From the cell containing the given text, extract its center point as (x, y) coordinate. 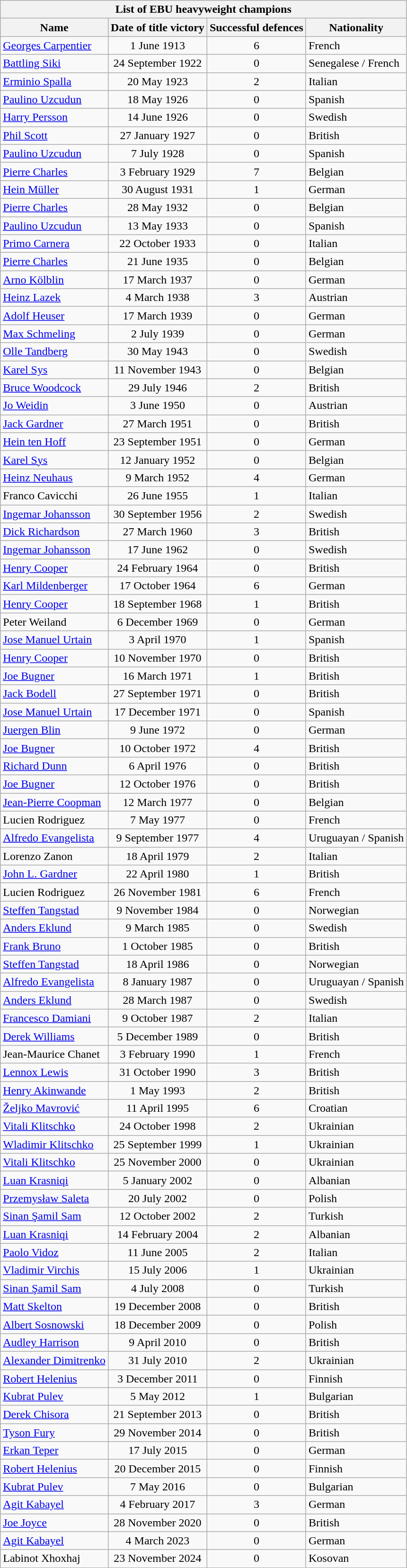
Henry Akinwande (54, 1090)
Wladimir Klitschko (54, 1144)
Battling Siki (54, 63)
3 February 1929 (157, 171)
Jean-Pierre Coopman (54, 802)
14 June 1926 (157, 117)
Erkan Teper (54, 1451)
Croatian (356, 1108)
10 October 1972 (157, 748)
28 November 2020 (157, 1523)
2 July 1939 (157, 334)
Derek Williams (54, 1036)
14 February 2004 (157, 1234)
5 May 2012 (157, 1397)
Successful defences (257, 27)
5 December 1989 (157, 1036)
Primo Carnera (54, 244)
12 January 1952 (157, 460)
Nationality (356, 27)
11 November 1943 (157, 370)
9 September 1977 (157, 838)
6 December 1969 (157, 622)
Derek Chisora (54, 1415)
16 March 1971 (157, 676)
Albert Sosnowski (54, 1324)
15 July 2006 (157, 1270)
Erminio Spalla (54, 81)
17 July 2015 (157, 1451)
Hein Müller (54, 189)
9 October 1987 (157, 1018)
9 March 1985 (157, 928)
Lennox Lewis (54, 1072)
7 May 1977 (157, 820)
Peter Weiland (54, 622)
Richard Dunn (54, 766)
7 (257, 171)
Jack Gardner (54, 424)
Frank Bruno (54, 946)
25 September 1999 (157, 1144)
11 April 1995 (157, 1108)
Heinz Neuhaus (54, 478)
31 July 2010 (157, 1360)
Joe Joyce (54, 1523)
20 May 1923 (157, 81)
17 March 1939 (157, 316)
4 March 2023 (157, 1541)
1 October 1985 (157, 946)
24 October 1998 (157, 1126)
21 September 2013 (157, 1415)
18 April 1979 (157, 856)
24 February 1964 (157, 568)
18 April 1986 (157, 964)
Juergen Blin (54, 730)
7 July 1928 (157, 153)
Željko Mavrović (54, 1108)
12 October 1976 (157, 784)
18 May 1926 (157, 99)
3 April 1970 (157, 640)
Matt Skelton (54, 1306)
30 August 1931 (157, 189)
Alexander Dimitrenko (54, 1360)
20 July 2002 (157, 1198)
11 June 2005 (157, 1252)
Arno Kölblin (54, 280)
31 October 1990 (157, 1072)
Max Schmeling (54, 334)
29 November 2014 (157, 1433)
8 January 1987 (157, 982)
13 May 1933 (157, 226)
Hein ten Hoff (54, 442)
Name (54, 27)
1 May 1993 (157, 1090)
Kosovan (356, 1559)
22 October 1933 (157, 244)
3 February 1990 (157, 1054)
18 December 2009 (157, 1324)
9 April 2010 (157, 1342)
7 May 2016 (157, 1487)
27 March 1951 (157, 424)
Olle Tandberg (54, 352)
Date of title victory (157, 27)
Jean-Maurice Chanet (54, 1054)
27 September 1971 (157, 694)
Audley Harrison (54, 1342)
3 June 1950 (157, 406)
12 October 2002 (157, 1216)
Senegalese / French (356, 63)
9 November 1984 (157, 910)
23 September 1951 (157, 442)
4 February 2017 (157, 1505)
27 January 1927 (157, 135)
17 June 1962 (157, 550)
List of EBU heavyweight champions (203, 9)
22 April 1980 (157, 874)
6 April 1976 (157, 766)
9 March 1952 (157, 478)
Labinot Xhoxhaj (54, 1559)
Lorenzo Zanon (54, 856)
Tyson Fury (54, 1433)
Dick Richardson (54, 532)
19 December 2008 (157, 1306)
Heinz Lazek (54, 298)
4 July 2008 (157, 1288)
Adolf Heuser (54, 316)
24 September 1922 (157, 63)
17 December 1971 (157, 712)
21 June 1935 (157, 262)
12 March 1977 (157, 802)
Karl Mildenberger (54, 586)
29 July 1946 (157, 388)
26 June 1955 (157, 496)
Jo Weidin (54, 406)
28 May 1932 (157, 207)
3 December 2011 (157, 1379)
30 May 1943 (157, 352)
Bruce Woodcock (54, 388)
1 June 1913 (157, 45)
23 November 2024 (157, 1559)
30 September 1956 (157, 514)
5 January 2002 (157, 1180)
9 June 1972 (157, 730)
Paolo Vidoz (54, 1252)
Jack Bodell (54, 694)
25 November 2000 (157, 1162)
Georges Carpentier (54, 45)
10 November 1970 (157, 658)
Przemysław Saleta (54, 1198)
Phil Scott (54, 135)
18 September 1968 (157, 604)
17 March 1937 (157, 280)
27 March 1960 (157, 532)
26 November 1981 (157, 892)
John L. Gardner (54, 874)
28 March 1987 (157, 1000)
Francesco Damiani (54, 1018)
Vladimir Virchis (54, 1270)
20 December 2015 (157, 1469)
4 March 1938 (157, 298)
17 October 1964 (157, 586)
Franco Cavicchi (54, 496)
Harry Persson (54, 117)
